Provide the (x, y) coordinate of the cell's center where the given text is located.  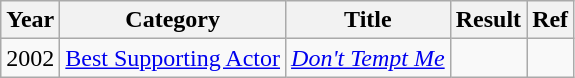
Year (30, 20)
Best Supporting Actor (173, 58)
Ref (550, 20)
Category (173, 20)
2002 (30, 58)
Title (368, 20)
Don't Tempt Me (368, 58)
Result (488, 20)
